For the text-containing cell, return its midpoint in (X, Y) coordinate format. 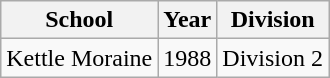
Year (188, 20)
Division (273, 20)
Division 2 (273, 58)
Kettle Moraine (80, 58)
School (80, 20)
1988 (188, 58)
